Extract the (x, y) coordinate from the center of the cell holding the provided text.  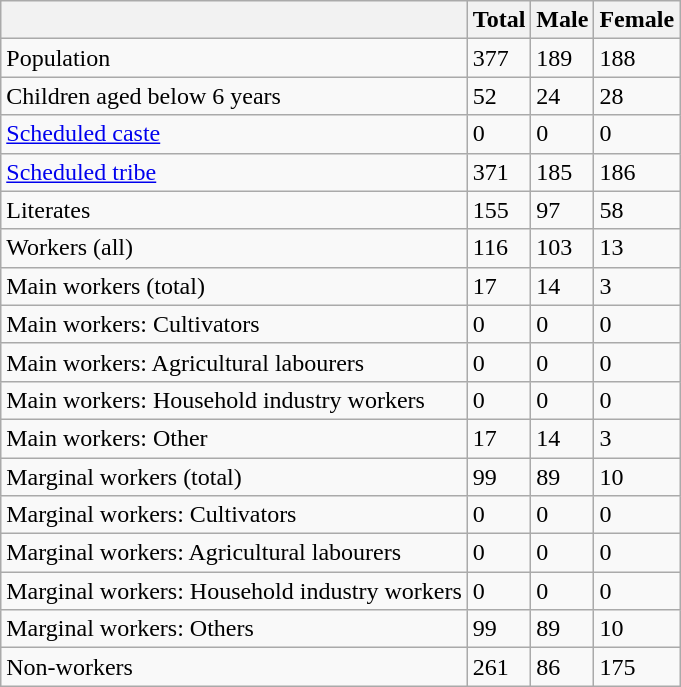
97 (562, 210)
Marginal workers: Cultivators (234, 515)
Female (637, 20)
175 (637, 667)
Marginal workers (total) (234, 477)
Marginal workers: Others (234, 629)
Literates (234, 210)
24 (562, 96)
371 (499, 172)
261 (499, 667)
Non-workers (234, 667)
Children aged below 6 years (234, 96)
Marginal workers: Household industry workers (234, 591)
Total (499, 20)
86 (562, 667)
13 (637, 248)
Main workers: Agricultural labourers (234, 362)
Scheduled tribe (234, 172)
Workers (all) (234, 248)
52 (499, 96)
188 (637, 58)
Main workers (total) (234, 286)
155 (499, 210)
Main workers: Other (234, 438)
Marginal workers: Agricultural labourers (234, 553)
103 (562, 248)
Main workers: Household industry workers (234, 400)
Scheduled caste (234, 134)
58 (637, 210)
116 (499, 248)
Population (234, 58)
377 (499, 58)
186 (637, 172)
185 (562, 172)
Main workers: Cultivators (234, 324)
28 (637, 96)
Male (562, 20)
189 (562, 58)
